Search for the cell housing the specified text and yield its (x, y) center coordinate. 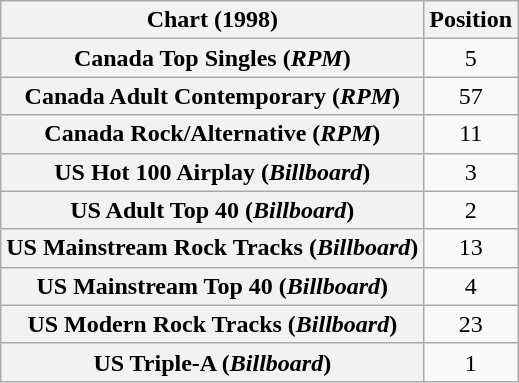
US Triple-A (Billboard) (212, 362)
5 (471, 58)
Canada Rock/Alternative (RPM) (212, 134)
11 (471, 134)
Chart (1998) (212, 20)
Canada Adult Contemporary (RPM) (212, 96)
3 (471, 172)
Canada Top Singles (RPM) (212, 58)
Position (471, 20)
US Modern Rock Tracks (Billboard) (212, 324)
US Adult Top 40 (Billboard) (212, 210)
US Mainstream Rock Tracks (Billboard) (212, 248)
US Hot 100 Airplay (Billboard) (212, 172)
2 (471, 210)
4 (471, 286)
US Mainstream Top 40 (Billboard) (212, 286)
1 (471, 362)
57 (471, 96)
13 (471, 248)
23 (471, 324)
